For the text-containing cell, return its midpoint in [x, y] coordinate format. 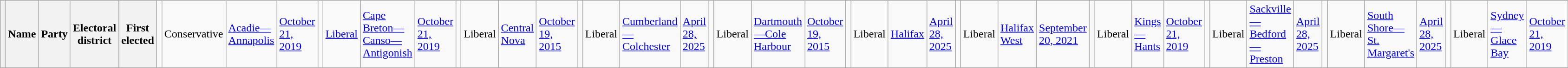
Sydney—Glace Bay [1508, 34]
Sackville—Bedford—Preston [1270, 34]
Kings—Hants [1148, 34]
September 20, 2021 [1063, 34]
Halifax West [1017, 34]
Cape Breton—Canso—Antigonish [388, 34]
Electoral district [94, 34]
Conservative [194, 34]
Acadie—Annapolis [251, 34]
First elected [138, 34]
Dartmouth—Cole Harbour [777, 34]
Cumberland—Colchester [650, 34]
Name [22, 34]
South Shore—St. Margaret's [1391, 34]
Party [54, 34]
Halifax [908, 34]
Central Nova [517, 34]
